Detect which cell encompasses the target text, then output its (x, y) center coordinate. 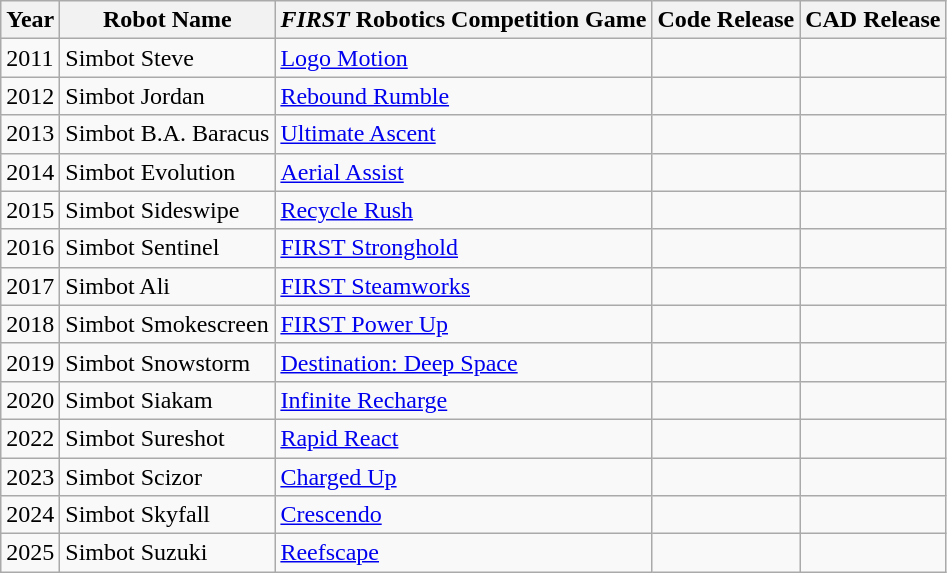
Recycle Rush (464, 210)
Simbot B.A. Baracus (168, 134)
Simbot Sideswipe (168, 210)
Aerial Assist (464, 172)
Rapid React (464, 438)
FIRST Robotics Competition Game (464, 20)
2013 (30, 134)
Destination: Deep Space (464, 362)
Simbot Evolution (168, 172)
2022 (30, 438)
2015 (30, 210)
Simbot Smokescreen (168, 324)
Logo Motion (464, 58)
Simbot Suzuki (168, 553)
FIRST Power Up (464, 324)
Charged Up (464, 477)
2011 (30, 58)
Robot Name (168, 20)
2012 (30, 96)
2017 (30, 286)
2023 (30, 477)
2016 (30, 248)
Simbot Scizor (168, 477)
2018 (30, 324)
Simbot Jordan (168, 96)
Simbot Siakam (168, 400)
Year (30, 20)
2019 (30, 362)
Infinite Recharge (464, 400)
Simbot Sentinel (168, 248)
Crescendo (464, 515)
Simbot Sureshot (168, 438)
Simbot Snowstorm (168, 362)
CAD Release (873, 20)
2020 (30, 400)
2024 (30, 515)
Simbot Skyfall (168, 515)
Ultimate Ascent (464, 134)
FIRST Stronghold (464, 248)
Reefscape (464, 553)
Rebound Rumble (464, 96)
Code Release (726, 20)
2014 (30, 172)
Simbot Ali (168, 286)
FIRST Steamworks (464, 286)
Simbot Steve (168, 58)
2025 (30, 553)
